Return (X, Y) of the center of cell containing provided text 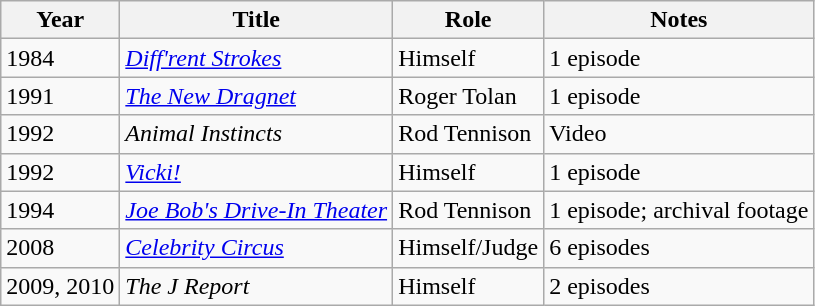
1994 (60, 210)
2008 (60, 248)
Video (679, 134)
Role (468, 20)
Himself/Judge (468, 248)
Celebrity Circus (256, 248)
2009, 2010 (60, 286)
Joe Bob's Drive-In Theater (256, 210)
1991 (60, 96)
Title (256, 20)
Vicki! (256, 172)
Diff'rent Strokes (256, 58)
Roger Tolan (468, 96)
6 episodes (679, 248)
The J Report (256, 286)
Year (60, 20)
1 episode; archival footage (679, 210)
Notes (679, 20)
1984 (60, 58)
The New Dragnet (256, 96)
Animal Instincts (256, 134)
2 episodes (679, 286)
